From the cell containing the given text, extract its center point as [X, Y] coordinate. 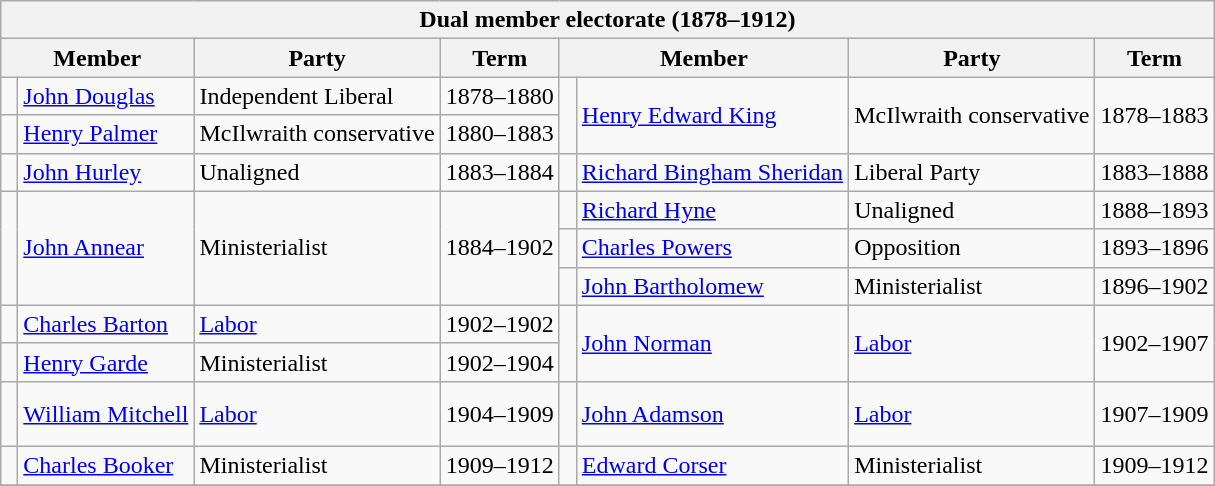
Charles Barton [106, 324]
1883–1884 [500, 172]
1878–1883 [1154, 115]
Richard Bingham Sheridan [712, 172]
1880–1883 [500, 134]
Richard Hyne [712, 210]
Henry Edward King [712, 115]
John Annear [106, 248]
1904–1909 [500, 414]
John Adamson [712, 414]
Henry Palmer [106, 134]
1907–1909 [1154, 414]
Opposition [972, 248]
Dual member electorate (1878–1912) [608, 20]
1902–1904 [500, 362]
William Mitchell [106, 414]
Charles Powers [712, 248]
1883–1888 [1154, 172]
1888–1893 [1154, 210]
John Douglas [106, 96]
1902–1907 [1154, 343]
Edward Corser [712, 465]
Charles Booker [106, 465]
John Hurley [106, 172]
1896–1902 [1154, 286]
Liberal Party [972, 172]
John Norman [712, 343]
John Bartholomew [712, 286]
Henry Garde [106, 362]
Independent Liberal [317, 96]
1893–1896 [1154, 248]
1902–1902 [500, 324]
1884–1902 [500, 248]
1878–1880 [500, 96]
